From the cell containing the given text, extract its center point as [X, Y] coordinate. 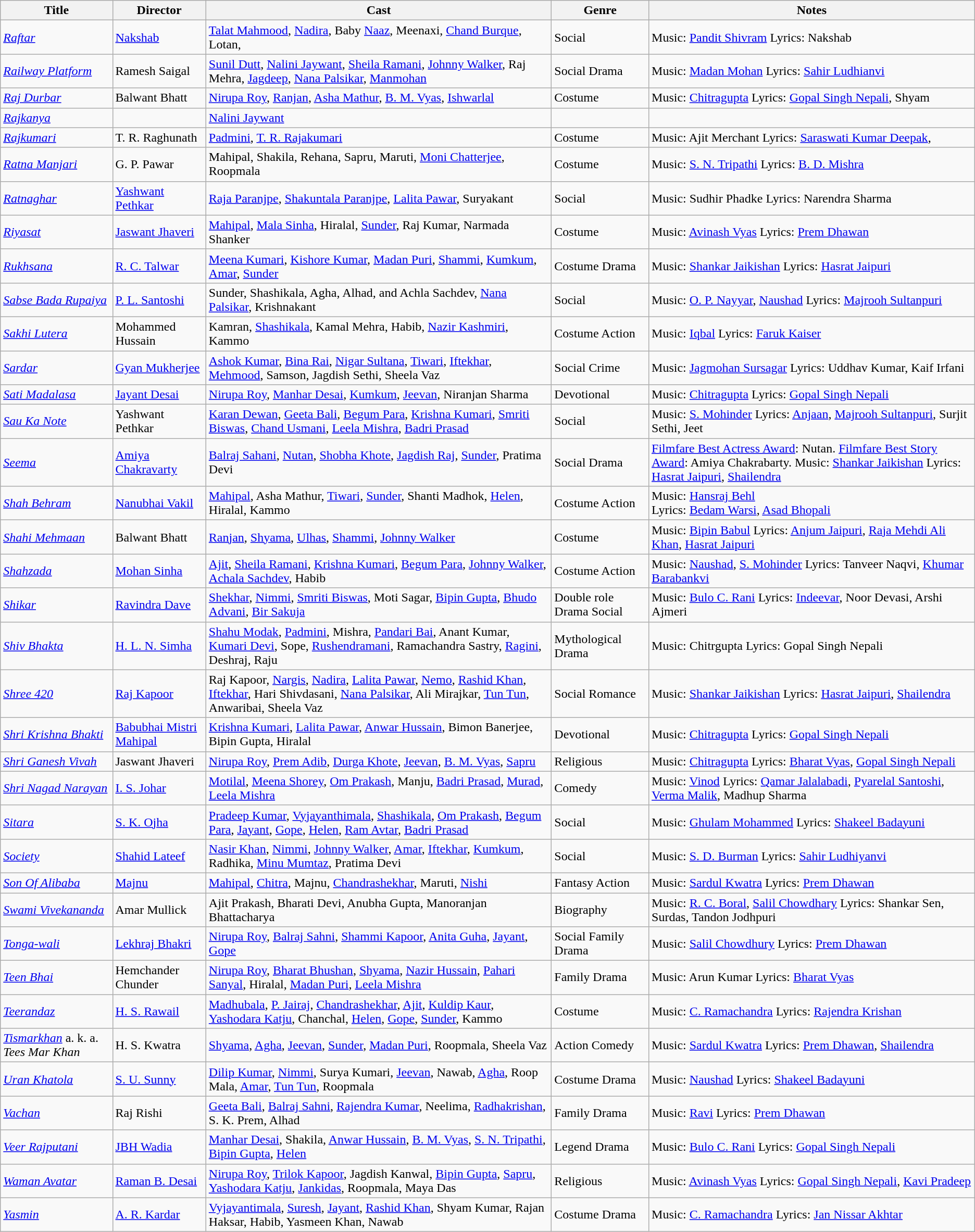
Nirupa Roy, Trilok Kapoor, Jagdish Kanwal, Bipin Gupta, Sapru, Yashodara Katju, Jankidas, Roopmala, Maya Das [379, 1181]
Music: Hansraj BehlLyrics: Bedam Warsi, Asad Bhopali [812, 503]
Nirupa Roy, Prem Adib, Durga Khote, Jeevan, B. M. Vyas, Sapru [379, 761]
Shahzada [56, 571]
Meena Kumari, Kishore Kumar, Madan Puri, Shammi, Kumkum, Amar, Sunder [379, 266]
Nirupa Roy, Bharat Bhushan, Shyama, Nazir Hussain, Pahari Sanyal, Hiralal, Madan Puri, Leela Mishra [379, 978]
Ajit, Sheila Ramani, Krishna Kumari, Begum Para, Johnny Walker, Achala Sachdev, Habib [379, 571]
Seema [56, 462]
Music: Sardul Kwatra Lyrics: Prem Dhawan, Shailendra [812, 1046]
Talat Mahmood, Nadira, Baby Naaz, Meenaxi, Chand Burque, Lotan, [379, 37]
Ashok Kumar, Bina Rai, Nigar Sultana, Tiwari, Iftekhar, Mehmood, Samson, Jagdish Sethi, Sheela Vaz [379, 368]
Music: Bulo C. Rani Lyrics: Gopal Singh Nepali [812, 1147]
Shahid Lateef [159, 856]
Geeta Bali, Balraj Sahni, Rajendra Kumar, Neelima, Radhakrishan, S. K. Prem, Alhad [379, 1113]
Shri Ganesh Vivah [56, 761]
Shah Behram [56, 503]
Music: Ghulam Mohammed Lyrics: Shakeel Badayuni [812, 822]
Raftar [56, 37]
Teerandaz [56, 1011]
Raj Kapoor, Nargis, Nadira, Lalita Pawar, Nemo, Rashid Khan, Iftekhar, Hari Shivdasani, Nana Palsikar, Ali Mirajkar, Tun Tun, Anwaribai, Sheela Vaz [379, 694]
Shri Krishna Bhakti [56, 734]
H. S. Kwatra [159, 1046]
Music: Iqbal Lyrics: Faruk Kaiser [812, 333]
Krishna Kumari, Lalita Pawar, Anwar Hussain, Bimon Banerjee, Bipin Gupta, Hiralal [379, 734]
Amar Mullick [159, 909]
Music: Pandit Shivram Lyrics: Nakshab [812, 37]
Music: S. Mohinder Lyrics: Anjaan, Majrooh Sultanpuri, Surjit Sethi, Jeet [812, 422]
Raj Durbar [56, 98]
Music: Shankar Jaikishan Lyrics: Hasrat Jaipuri [812, 266]
Raj Kapoor [159, 694]
Music: Shankar Jaikishan Lyrics: Hasrat Jaipuri, Shailendra [812, 694]
Sau Ka Note [56, 422]
Fantasy Action [600, 883]
Filmfare Best Actress Award: Nutan. Filmfare Best Story Award: Amiya Chakrabarty. Music: Shankar Jaikishan Lyrics: Hasrat Jaipuri, Shailendra [812, 462]
Rukhsana [56, 266]
Mohan Sinha [159, 571]
Dilip Kumar, Nimmi, Surya Kumari, Jeevan, Nawab, Agha, Roop Mala, Amar, Tun Tun, Roopmala [379, 1079]
Waman Avatar [56, 1181]
H. S. Rawail [159, 1011]
Music: Ajit Merchant Lyrics: Saraswati Kumar Deepak, [812, 137]
Sitara [56, 822]
Nakshab [159, 37]
Music: Salil Chowdhury Lyrics: Prem Dhawan [812, 944]
Shree 420 [56, 694]
Music: Bipin Babul Lyrics: Anjum Jaipuri, Raja Mehdi Ali Khan, Hasrat Jaipuri [812, 537]
Music: Avinash Vyas Lyrics: Gopal Singh Nepali, Kavi Pradeep [812, 1181]
Notes [812, 10]
Music: Avinash Vyas Lyrics: Prem Dhawan [812, 232]
S. U. Sunny [159, 1079]
Motilal, Meena Shorey, Om Prakash, Manju, Badri Prasad, Murad, Leela Mishra [379, 788]
Ranjan, Shyama, Ulhas, Shammi, Johnny Walker [379, 537]
Teen Bhai [56, 978]
Manhar Desai, Shakila, Anwar Hussain, B. M. Vyas, S. N. Tripathi, Bipin Gupta, Helen [379, 1147]
Double role Drama Social [600, 605]
Nanubhai Vakil [159, 503]
Vyjayantimala, Suresh, Jayant, Rashid Khan, Shyam Kumar, Rajan Haksar, Habib, Yasmeen Khan, Nawab [379, 1214]
Music: Arun Kumar Lyrics: Bharat Vyas [812, 978]
Music: C. Ramachandra Lyrics: Rajendra Krishan [812, 1011]
Sunder, Shashikala, Agha, Alhad, and Achla Sachdev, Nana Palsikar, Krishnakant [379, 300]
Title [56, 10]
Mahipal, Asha Mathur, Tiwari, Sunder, Shanti Madhok, Helen, Hiralal, Kammo [379, 503]
Ajit Prakash, Bharati Devi, Anubha Gupta, Manoranjan Bhattacharya [379, 909]
H. L. N. Simha [159, 646]
Shahi Mehmaan [56, 537]
Hemchander Chunder [159, 978]
I. S. Johar [159, 788]
Genre [600, 10]
Sati Madalasa [56, 395]
Director [159, 10]
Mohammed Hussain [159, 333]
Social Crime [600, 368]
Music: Jagmohan Sursagar Lyrics: Uddhav Kumar, Kaif Irfani [812, 368]
R. C. Talwar [159, 266]
Son Of Alibaba [56, 883]
Music: S. N. Tripathi Lyrics: B. D. Mishra [812, 165]
Social Family Drama [600, 944]
Veer Rajputani [56, 1147]
Uran Khatola [56, 1079]
Social Romance [600, 694]
Sunil Dutt, Nalini Jaywant, Sheila Ramani, Johnny Walker, Raj Mehra, Jagdeep, Nana Palsikar, Manmohan [379, 71]
G. P. Pawar [159, 165]
Shahu Modak, Padmini, Mishra, Pandari Bai, Anant Kumar, Kumari Devi, Sope, Rushendramani, Ramachandra Sastry, Ragini, Deshraj, Raju [379, 646]
Lekhraj Bhakri [159, 944]
T. R. Raghunath [159, 137]
Babubhai Mistri Mahipal [159, 734]
Gyan Mukherjee [159, 368]
Comedy [600, 788]
Railway Platform [56, 71]
Music: R. C. Boral, Salil Chowdhary Lyrics: Shankar Sen, Surdas, Tandon Jodhpuri [812, 909]
Music: Naushad, S. Mohinder Lyrics: Tanveer Naqvi, Khumar Barabankvi [812, 571]
Society [56, 856]
Shri Nagad Narayan [56, 788]
Biography [600, 909]
Music: Chitrgupta Lyrics: Gopal Singh Nepali [812, 646]
Swami Vivekananda [56, 909]
Nirupa Roy, Ranjan, Asha Mathur, B. M. Vyas, Ishwarlal [379, 98]
Music: Bulo C. Rani Lyrics: Indeevar, Noor Devasi, Arshi Ajmeri [812, 605]
Madhubala, P. Jairaj, Chandrashekhar, Ajit, Kuldip Kaur, Yashodara Katju, Chanchal, Helen, Gope, Sunder, Kammo [379, 1011]
Vachan [56, 1113]
Music: Vinod Lyrics: Qamar Jalalabadi, Pyarelal Santoshi, Verma Malik, Madhup Sharma [812, 788]
Tonga-wali [56, 944]
Raja Paranjpe, Shakuntala Paranjpe, Lalita Pawar, Suryakant [379, 198]
Cast [379, 10]
P. L. Santoshi [159, 300]
Yasmin [56, 1214]
Sardar [56, 368]
Music: S. D. Burman Lyrics: Sahir Ludhiyanvi [812, 856]
Music: Madan Mohan Lyrics: Sahir Ludhianvi [812, 71]
Nirupa Roy, Balraj Sahni, Shammi Kapoor, Anita Guha, Jayant, Gope [379, 944]
Tismarkhan a. k. a. Tees Mar Khan [56, 1046]
Amiya Chakravarty [159, 462]
Mahipal, Mala Sinha, Hiralal, Sunder, Raj Kumar, Narmada Shanker [379, 232]
Music: O. P. Nayyar, Naushad Lyrics: Majrooh Sultanpuri [812, 300]
Nasir Khan, Nimmi, Johnny Walker, Amar, Iftekhar, Kumkum, Radhika, Minu Mumtaz, Pratima Devi [379, 856]
Shikar [56, 605]
Shiv Bhakta [56, 646]
Nalini Jaywant [379, 118]
Raj Rishi [159, 1113]
Karan Dewan, Geeta Bali, Begum Para, Krishna Kumari, Smriti Biswas, Chand Usmani, Leela Mishra, Badri Prasad [379, 422]
Riyasat [56, 232]
Majnu [159, 883]
Action Comedy [600, 1046]
Sakhi Lutera [56, 333]
Ravindra Dave [159, 605]
Music: Sardul Kwatra Lyrics: Prem Dhawan [812, 883]
Music: Chitragupta Lyrics: Bharat Vyas, Gopal Singh Nepali [812, 761]
Raman B. Desai [159, 1181]
Rajkumari [56, 137]
Pradeep Kumar, Vyjayanthimala, Shashikala, Om Prakash, Begum Para, Jayant, Gope, Helen, Ram Avtar, Badri Prasad [379, 822]
Shyama, Agha, Jeevan, Sunder, Madan Puri, Roopmala, Sheela Vaz [379, 1046]
Padmini, T. R. Rajakumari [379, 137]
Music: Sudhir Phadke Lyrics: Narendra Sharma [812, 198]
JBH Wadia [159, 1147]
Ramesh Saigal [159, 71]
Balraj Sahani, Nutan, Shobha Khote, Jagdish Raj, Sunder, Pratima Devi [379, 462]
Music: Chitragupta Lyrics: Gopal Singh Nepali, Shyam [812, 98]
Ratna Manjari [56, 165]
Ratnaghar [56, 198]
Nirupa Roy, Manhar Desai, Kumkum, Jeevan, Niranjan Sharma [379, 395]
Music: C. Ramachandra Lyrics: Jan Nissar Akhtar [812, 1214]
Mythological Drama [600, 646]
A. R. Kardar [159, 1214]
Kamran, Shashikala, Kamal Mehra, Habib, Nazir Kashmiri, Kammo [379, 333]
Mahipal, Chitra, Majnu, Chandrashekhar, Maruti, Nishi [379, 883]
Legend Drama [600, 1147]
Music: Ravi Lyrics: Prem Dhawan [812, 1113]
Mahipal, Shakila, Rehana, Sapru, Maruti, Moni Chatterjee, Roopmala [379, 165]
S. K. Ojha [159, 822]
Shekhar, Nimmi, Smriti Biswas, Moti Sagar, Bipin Gupta, Bhudo Advani, Bir Sakuja [379, 605]
Rajkanya [56, 118]
Jayant Desai [159, 395]
Music: Naushad Lyrics: Shakeel Badayuni [812, 1079]
Sabse Bada Rupaiya [56, 300]
